Pinpoint the cell where the given text exists, returning its [X, Y] midpoint coordinate. 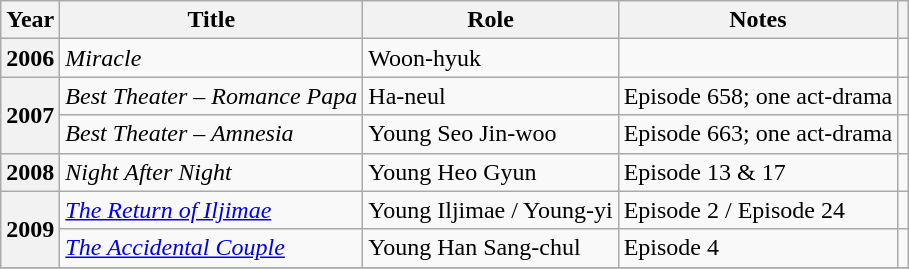
Night After Night [212, 172]
The Return of Iljimae [212, 210]
Young Han Sang-chul [490, 248]
Miracle [212, 58]
Year [30, 20]
2006 [30, 58]
The Accidental Couple [212, 248]
Young Seo Jin-woo [490, 134]
Notes [758, 20]
Best Theater – Amnesia [212, 134]
2009 [30, 229]
Woon-hyuk [490, 58]
Ha-neul [490, 96]
2008 [30, 172]
Episode 663; one act-drama [758, 134]
Role [490, 20]
Episode 658; one act-drama [758, 96]
Best Theater – Romance Papa [212, 96]
Title [212, 20]
Episode 4 [758, 248]
Young Heo Gyun [490, 172]
Episode 2 / Episode 24 [758, 210]
Episode 13 & 17 [758, 172]
2007 [30, 115]
Young Iljimae / Young-yi [490, 210]
